Scan for the cell matching the given text and deliver its [x, y] coordinate at center. 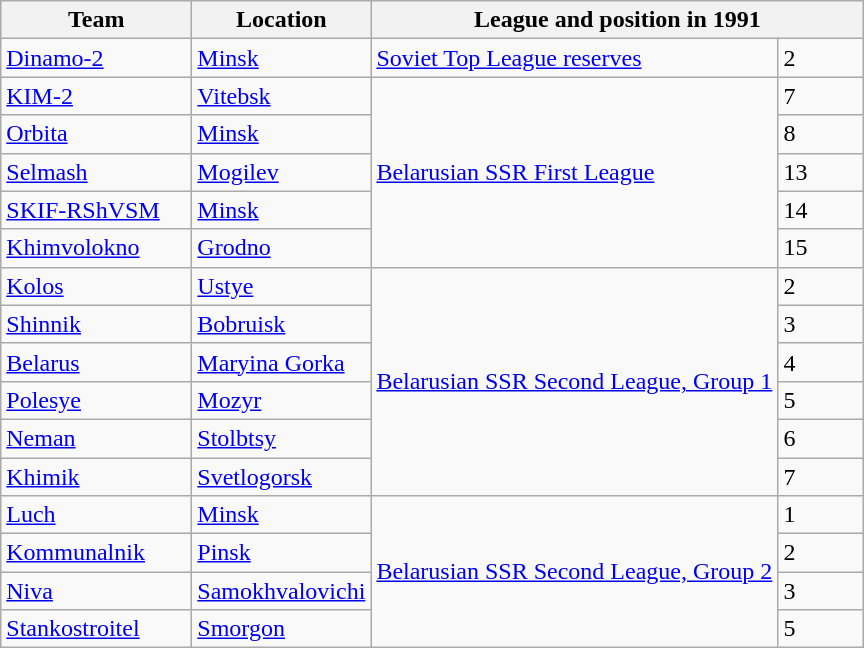
Niva [96, 591]
SKIF-RShVSM [96, 210]
Shinnik [96, 324]
KIM-2 [96, 96]
Ustye [282, 286]
Belarusian SSR Second League, Group 2 [574, 572]
Mozyr [282, 400]
13 [821, 172]
Kommunalnik [96, 553]
Belarusian SSR First League [574, 172]
4 [821, 362]
Vitebsk [282, 96]
8 [821, 134]
Luch [96, 515]
Neman [96, 438]
Dinamo-2 [96, 58]
1 [821, 515]
Soviet Top League reserves [574, 58]
Polesye [96, 400]
Location [282, 20]
Pinsk [282, 553]
Maryina Gorka [282, 362]
Samokhvalovichi [282, 591]
Team [96, 20]
6 [821, 438]
14 [821, 210]
Mogilev [282, 172]
Grodno [282, 248]
Orbita [96, 134]
Khimvolokno [96, 248]
Belarus [96, 362]
15 [821, 248]
Khimik [96, 477]
Smorgon [282, 629]
Stolbtsy [282, 438]
Bobruisk [282, 324]
Selmash [96, 172]
Kolos [96, 286]
Svetlogorsk [282, 477]
League and position in 1991 [618, 20]
Belarusian SSR Second League, Group 1 [574, 381]
Stankostroitel [96, 629]
